Extract the (X, Y) coordinate from the center of the cell holding the provided text.  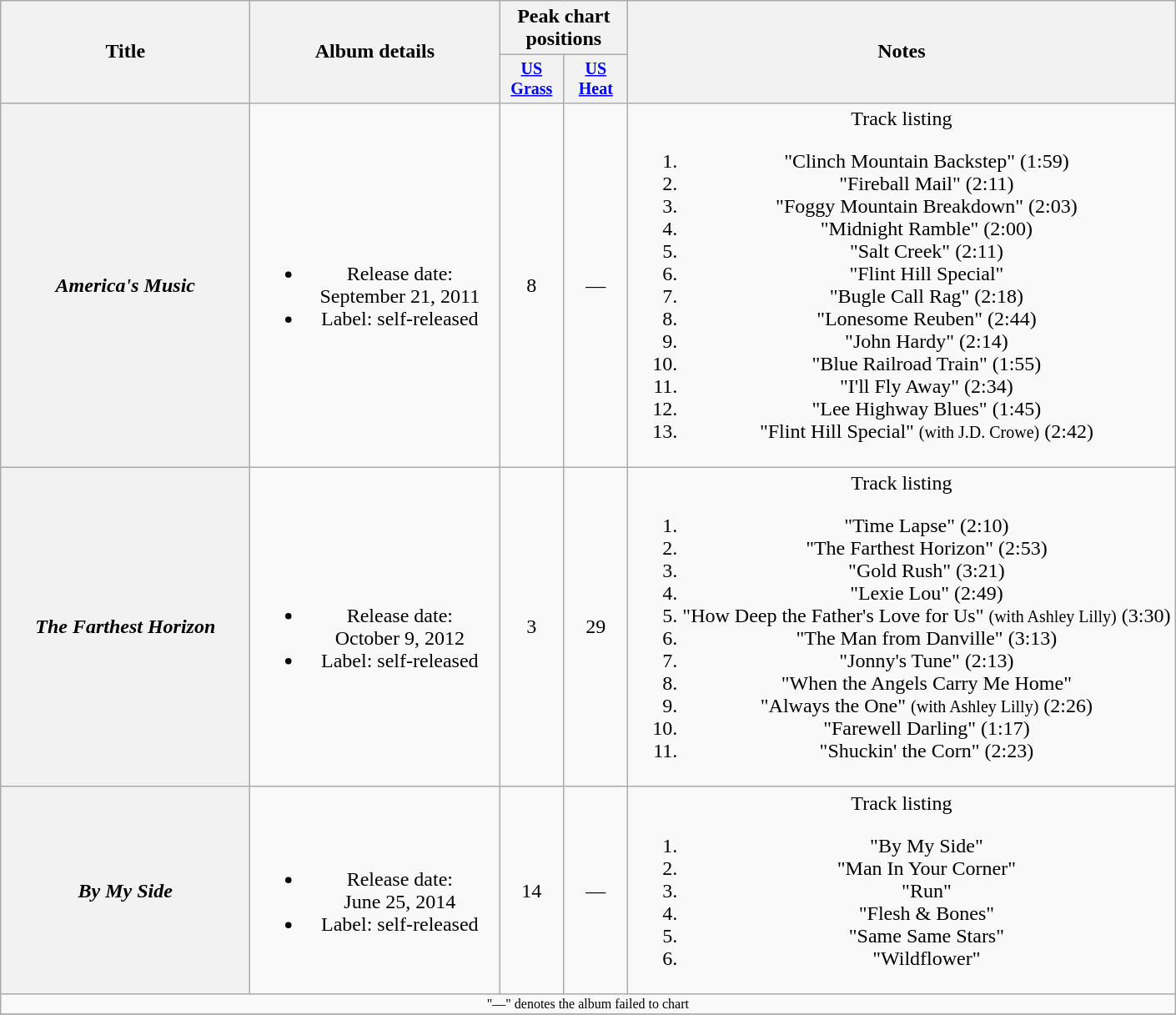
14 (532, 890)
US Grass (532, 78)
The Farthest Horizon (125, 627)
3 (532, 627)
Track listing"By My Side""Man In Your Corner""Run""Flesh & Bones""Same Same Stars""Wildflower" (902, 890)
8 (532, 285)
Title (125, 52)
America's Music (125, 285)
"—" denotes the album failed to chart (588, 1003)
Release date: October 9, 2012Label: self-released (375, 627)
US Heat (596, 78)
Notes (902, 52)
Album details (375, 52)
By My Side (125, 890)
Release date: June 25, 2014Label: self-released (375, 890)
Peak chartpositions (564, 28)
Release date: September 21, 2011Label: self-released (375, 285)
29 (596, 627)
